Find where the given text appears and provide that cell's center as [X, Y] coordinate. 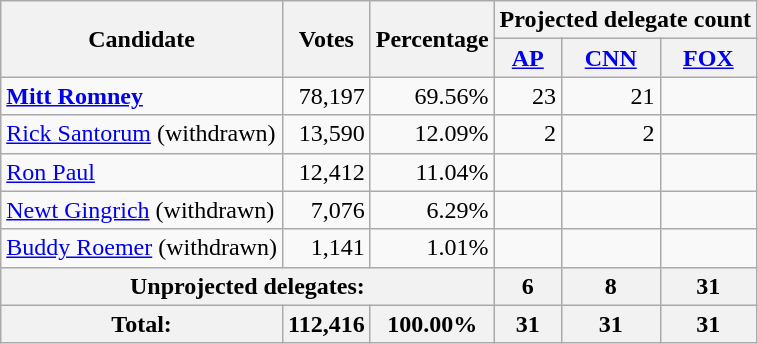
Ron Paul [142, 172]
8 [610, 286]
Total: [142, 324]
69.56% [432, 96]
Projected delegate count [626, 20]
1.01% [432, 248]
Mitt Romney [142, 96]
100.00% [432, 324]
6.29% [432, 210]
12,412 [326, 172]
Rick Santorum (withdrawn) [142, 134]
13,590 [326, 134]
21 [610, 96]
AP [528, 58]
Buddy Roemer (withdrawn) [142, 248]
CNN [610, 58]
Candidate [142, 39]
Votes [326, 39]
23 [528, 96]
Percentage [432, 39]
FOX [708, 58]
Newt Gingrich (withdrawn) [142, 210]
78,197 [326, 96]
7,076 [326, 210]
12.09% [432, 134]
Unprojected delegates: [248, 286]
112,416 [326, 324]
11.04% [432, 172]
6 [528, 286]
1,141 [326, 248]
